Scan for the cell matching the given text and deliver its (x, y) coordinate at center. 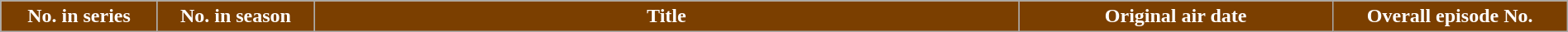
No. in season (235, 16)
Title (667, 16)
Overall episode No. (1450, 16)
Original air date (1176, 16)
No. in series (79, 16)
